For the text-containing cell, return its midpoint in [x, y] coordinate format. 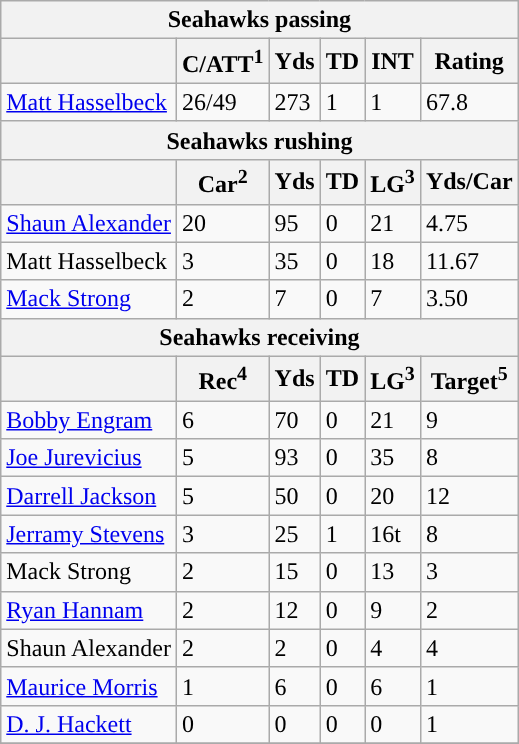
3.50 [469, 299]
273 [294, 102]
Ryan Hannam [89, 610]
Darrell Jackson [89, 496]
25 [294, 534]
18 [393, 261]
11.67 [469, 261]
26/49 [222, 102]
4.75 [469, 223]
95 [294, 223]
Seahawks passing [260, 20]
Bobby Engram [89, 420]
Rec4 [222, 378]
INT [393, 62]
70 [294, 420]
Car2 [222, 182]
Seahawks receiving [260, 337]
Jerramy Stevens [89, 534]
16t [393, 534]
93 [294, 458]
Target5 [469, 378]
Joe Jurevicius [89, 458]
C/ATT1 [222, 62]
15 [294, 572]
67.8 [469, 102]
Rating [469, 62]
13 [393, 572]
D. J. Hackett [89, 724]
Seahawks rushing [260, 140]
Maurice Morris [89, 686]
50 [294, 496]
Yds/Car [469, 182]
